Pinpoint the cell where the given text exists, returning its (x, y) midpoint coordinate. 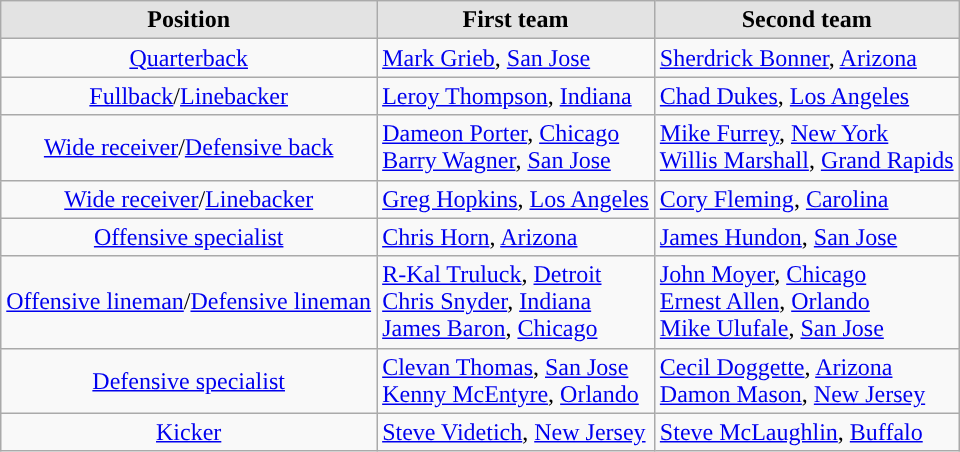
Steve McLaughlin, Buffalo (806, 432)
Wide receiver/Defensive back (189, 148)
Second team (806, 20)
Dameon Porter, ChicagoBarry Wagner, San Jose (516, 148)
Offensive specialist (189, 237)
Cecil Doggette, ArizonaDamon Mason, New Jersey (806, 380)
Cory Fleming, Carolina (806, 199)
Clevan Thomas, San JoseKenny McEntyre, Orlando (516, 380)
Chris Horn, Arizona (516, 237)
Quarterback (189, 58)
Kicker (189, 432)
Chad Dukes, Los Angeles (806, 96)
Greg Hopkins, Los Angeles (516, 199)
Steve Videtich, New Jersey (516, 432)
Fullback/Linebacker (189, 96)
John Moyer, ChicagoErnest Allen, OrlandoMike Ulufale, San Jose (806, 302)
Sherdrick Bonner, Arizona (806, 58)
Mike Furrey, New YorkWillis Marshall, Grand Rapids (806, 148)
Wide receiver/Linebacker (189, 199)
First team (516, 20)
Position (189, 20)
Defensive specialist (189, 380)
Leroy Thompson, Indiana (516, 96)
Mark Grieb, San Jose (516, 58)
James Hundon, San Jose (806, 237)
Offensive lineman/Defensive lineman (189, 302)
R-Kal Truluck, DetroitChris Snyder, IndianaJames Baron, Chicago (516, 302)
